Locate the cell with the specified text and output its [X, Y] center coordinate. 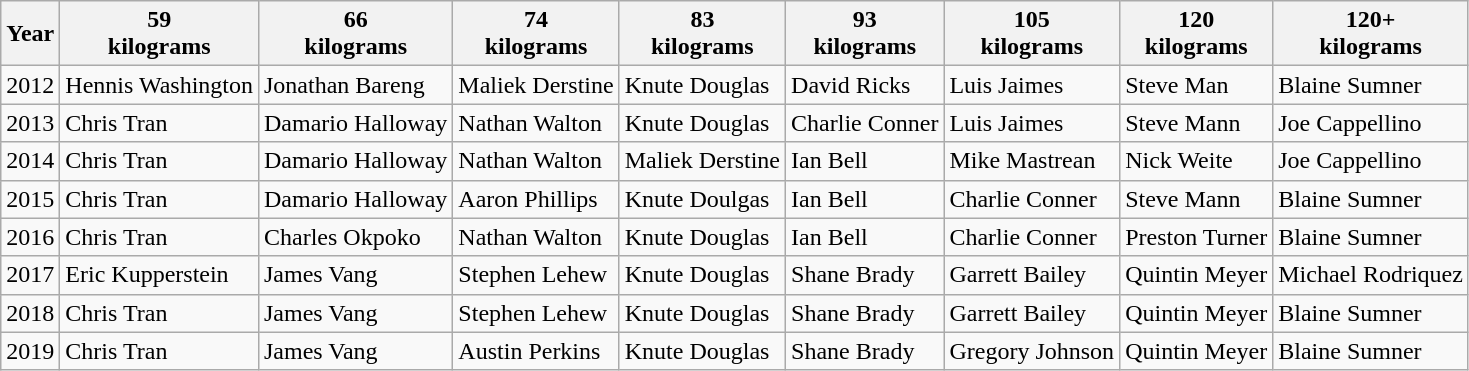
59kilograms [160, 34]
2015 [30, 199]
David Ricks [865, 85]
120+kilograms [1371, 34]
74kilograms [536, 34]
Year [30, 34]
2017 [30, 275]
83kilograms [702, 34]
2013 [30, 123]
Preston Turner [1196, 237]
120kilograms [1196, 34]
Aaron Phillips [536, 199]
Charles Okpoko [355, 237]
93kilograms [865, 34]
2016 [30, 237]
Hennis Washington [160, 85]
Mike Mastrean [1032, 161]
Steve Man [1196, 85]
Knute Doulgas [702, 199]
Eric Kupperstein [160, 275]
Jonathan Bareng [355, 85]
Nick Weite [1196, 161]
2012 [30, 85]
Michael Rodriquez [1371, 275]
2014 [30, 161]
Gregory Johnson [1032, 351]
66kilograms [355, 34]
105kilograms [1032, 34]
2018 [30, 313]
2019 [30, 351]
Austin Perkins [536, 351]
